Output the (X, Y) coordinate of the center of the cell containing the given text.  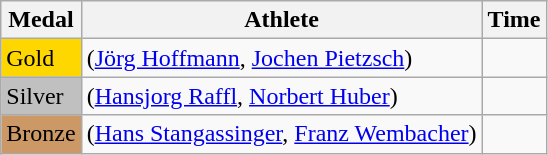
Gold (41, 58)
Athlete (282, 20)
Bronze (41, 134)
(Hans Stangassinger, Franz Wembacher) (282, 134)
(Jörg Hoffmann, Jochen Pietzsch) (282, 58)
(Hansjorg Raffl, Norbert Huber) (282, 96)
Medal (41, 20)
Time (514, 20)
Silver (41, 96)
